Return the (x, y) coordinate for the center point of the cell that contains the specified text.  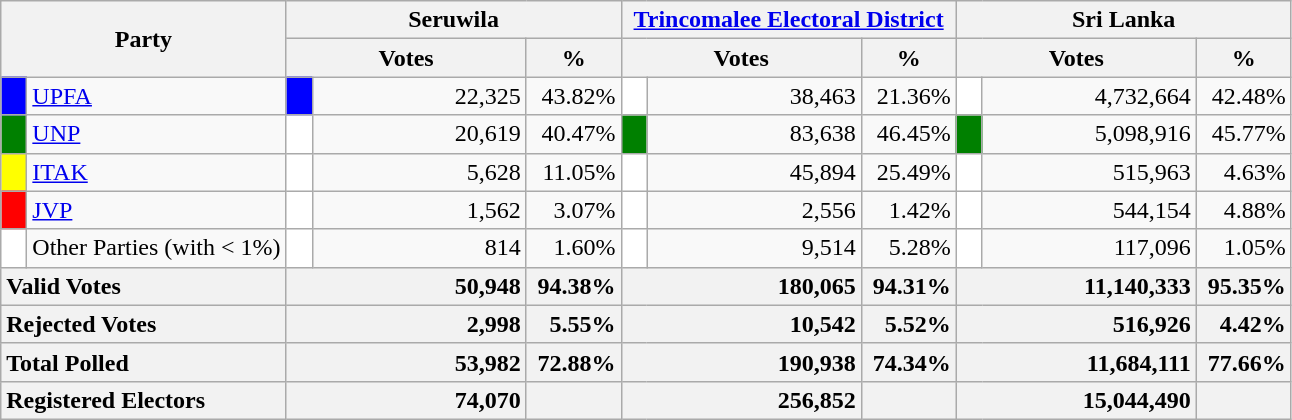
1,562 (419, 210)
814 (419, 248)
20,619 (419, 134)
5.28% (908, 248)
Total Polled (144, 362)
JVP (156, 210)
1.60% (574, 248)
1.42% (908, 210)
11.05% (574, 172)
190,938 (741, 362)
4,732,664 (1089, 96)
22,325 (419, 96)
11,140,333 (1076, 286)
53,982 (406, 362)
40.47% (574, 134)
516,926 (1076, 324)
ITAK (156, 172)
UPFA (156, 96)
Valid Votes (144, 286)
180,065 (741, 286)
83,638 (754, 134)
3.07% (574, 210)
72.88% (574, 362)
4.88% (1244, 210)
15,044,490 (1076, 400)
4.42% (1244, 324)
5,098,916 (1089, 134)
Trincomalee Electoral District (788, 20)
10,542 (741, 324)
42.48% (1244, 96)
94.38% (574, 286)
Other Parties (with < 1%) (156, 248)
43.82% (574, 96)
77.66% (1244, 362)
25.49% (908, 172)
74,070 (406, 400)
2,556 (754, 210)
9,514 (754, 248)
2,998 (406, 324)
74.34% (908, 362)
21.36% (908, 96)
4.63% (1244, 172)
95.35% (1244, 286)
117,096 (1089, 248)
1.05% (1244, 248)
Party (144, 39)
94.31% (908, 286)
515,963 (1089, 172)
5,628 (419, 172)
Rejected Votes (144, 324)
5.55% (574, 324)
Sri Lanka (1124, 20)
50,948 (406, 286)
5.52% (908, 324)
45,894 (754, 172)
544,154 (1089, 210)
38,463 (754, 96)
Registered Electors (144, 400)
11,684,111 (1076, 362)
Seruwila (454, 20)
256,852 (741, 400)
UNP (156, 134)
46.45% (908, 134)
45.77% (1244, 134)
